Extract the [X, Y] coordinate from the center of the cell holding the provided text.  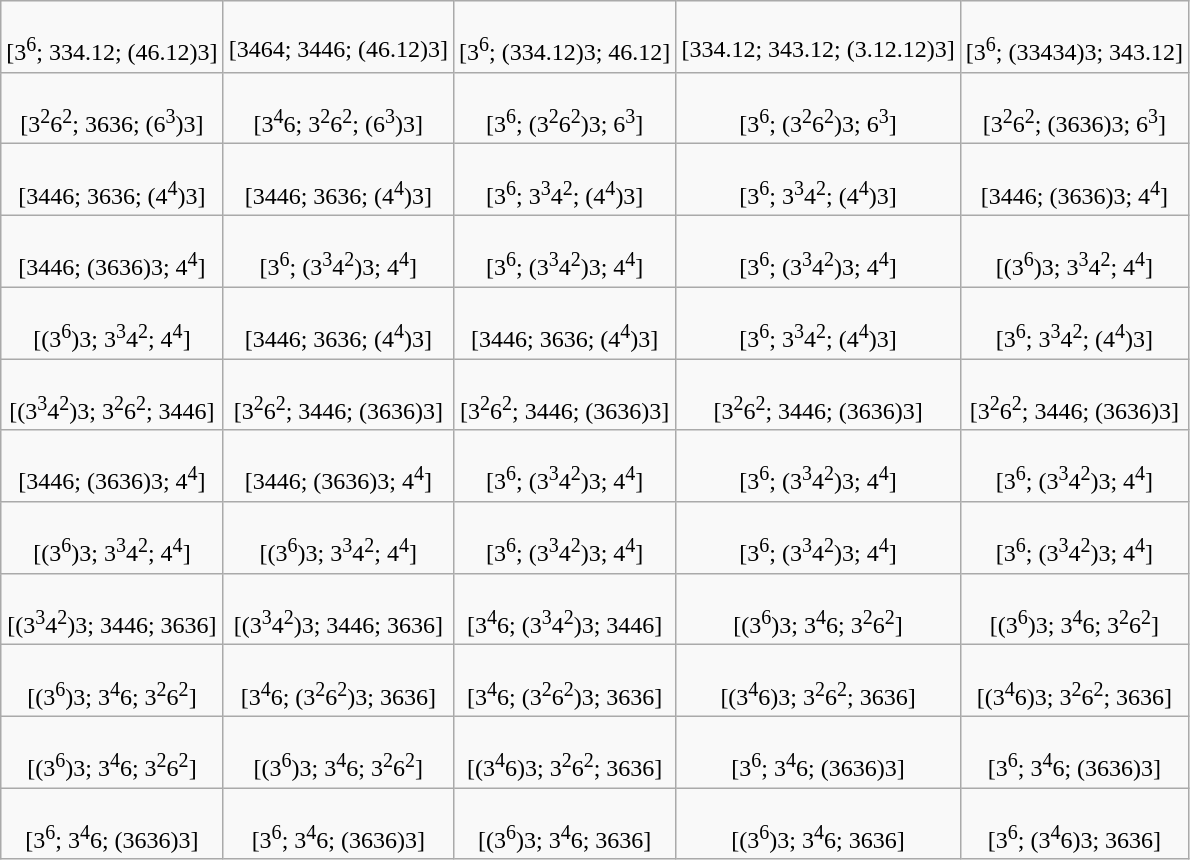
[36; 334.12; (46.12)3] [112, 37]
[(3342)3; 3262; 3446] [112, 395]
[346; (3342)3; 3446] [564, 609]
[346; 3262; (63)3] [338, 108]
[36; (33434)3; 343.12] [1074, 37]
[36; (346)3; 3636] [1074, 824]
[3464; 3446; (46.12)3] [338, 37]
[3262; 3636; (63)3] [112, 108]
[3262; (3636)3; 63] [1074, 108]
[334.12; 343.12; (3.12.12)3] [818, 37]
[36; (334.12)3; 46.12] [564, 37]
